Extract the (x, y) coordinate from the center of the cell holding the provided text.  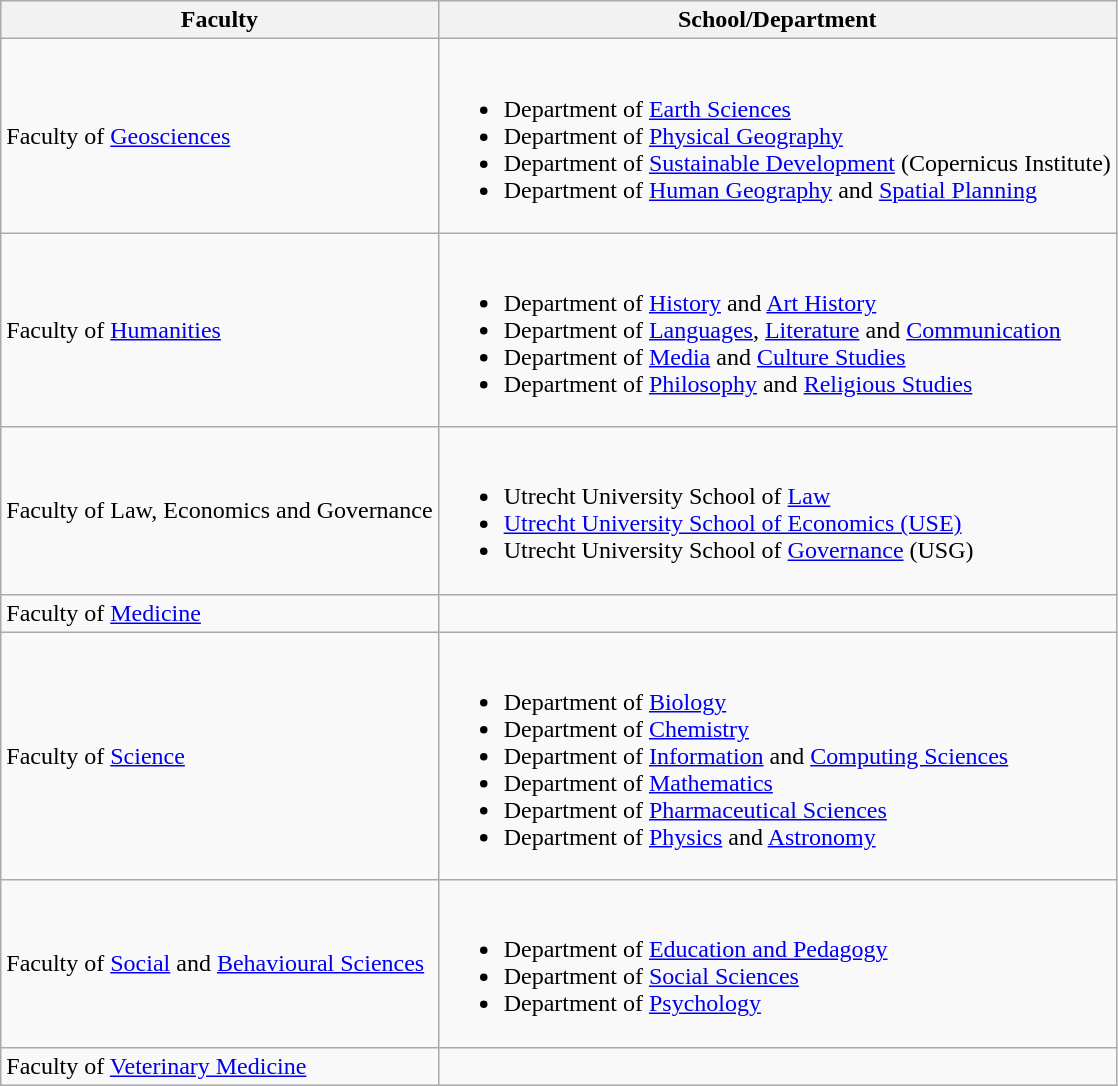
Faculty of Law, Economics and Governance (220, 510)
Faculty of Geosciences (220, 136)
Faculty of Veterinary Medicine (220, 1066)
School/Department (777, 20)
Department of Education and PedagogyDepartment of Social SciencesDepartment of Psychology (777, 964)
Faculty (220, 20)
Utrecht University School of LawUtrecht University School of Economics (USE)Utrecht University School of Governance (USG) (777, 510)
Faculty of Medicine (220, 613)
Faculty of Humanities (220, 330)
Faculty of Social and Behavioural Sciences (220, 964)
Faculty of Science (220, 756)
